Extract the [x, y] coordinate from the center of the cell holding the provided text.  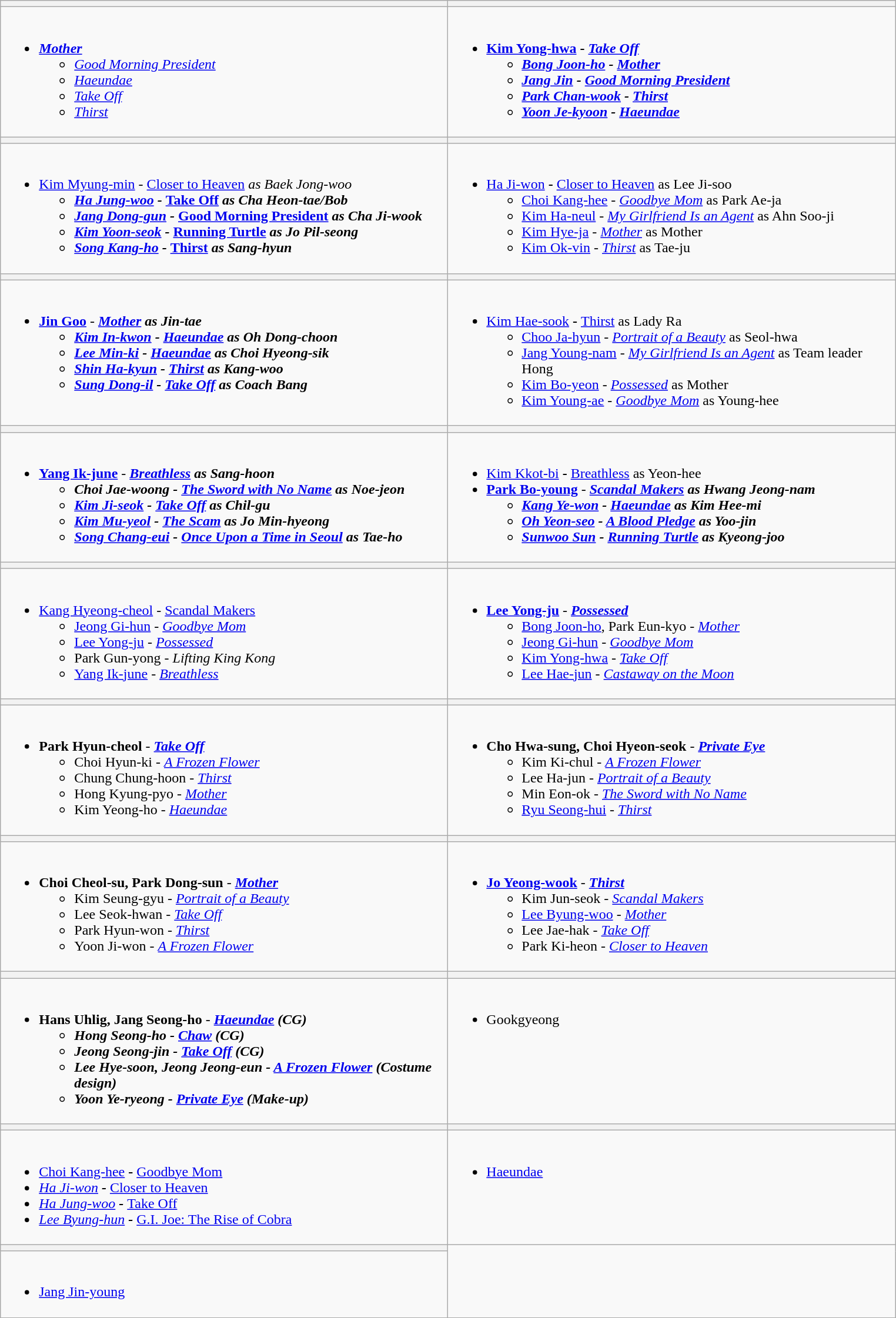
Choi Kang-hee - Goodbye MomHa Ji-won - Closer to HeavenHa Jung-woo - Take OffLee Byung-hun - G.I. Joe: The Rise of Cobra [225, 1187]
Gookgyeong [671, 1051]
Haeundae [671, 1187]
Kim Yong-hwa - Take OffBong Joon-ho - MotherJang Jin - Good Morning PresidentPark Chan-wook - ThirstYoon Je-kyoon - Haeundae [671, 72]
Choi Cheol-su, Park Dong-sun - MotherKim Seung-gyu - Portrait of a BeautyLee Seok-hwan - Take OffPark Hyun-won - ThirstYoon Ji-won - A Frozen Flower [225, 906]
MotherGood Morning PresidentHaeundaeTake OffThirst [225, 72]
Kang Hyeong-cheol - Scandal MakersJeong Gi-hun - Goodbye MomLee Yong-ju - PossessedPark Gun-yong - Lifting King KongYang Ik-june - Breathless [225, 634]
Jo Yeong-wook - ThirstKim Jun-seok - Scandal MakersLee Byung-woo - MotherLee Jae-hak - Take OffPark Ki-heon - Closer to Heaven [671, 906]
Lee Yong-ju - PossessedBong Joon-ho, Park Eun-kyo - MotherJeong Gi-hun - Goodbye MomKim Yong-hwa - Take OffLee Hae-jun - Castaway on the Moon [671, 634]
Jang Jin-young [225, 1284]
Park Hyun-cheol - Take OffChoi Hyun-ki - A Frozen FlowerChung Chung-hoon - ThirstHong Kyung-pyo - MotherKim Yeong-ho - Haeundae [225, 770]
